Search for the cell housing the specified text and yield its (X, Y) center coordinate. 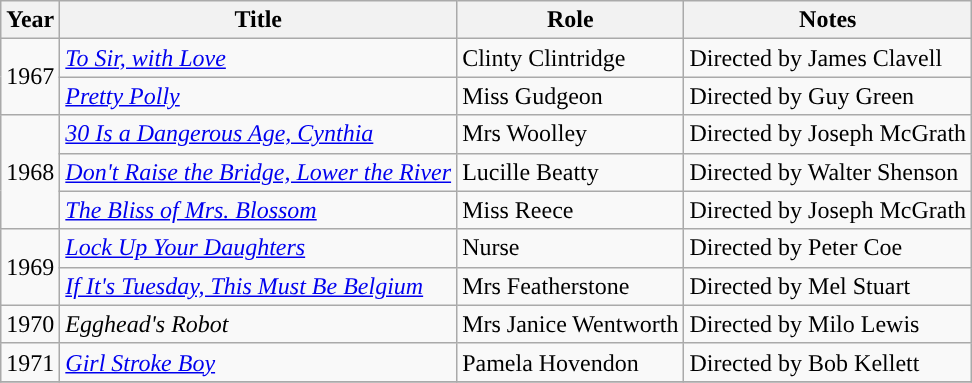
Lock Up Your Daughters (258, 248)
1970 (30, 324)
Directed by James Clavell (828, 58)
Year (30, 20)
Don't Raise the Bridge, Lower the River (258, 172)
Pamela Hovendon (570, 362)
1971 (30, 362)
If It's Tuesday, This Must Be Belgium (258, 286)
Directed by Guy Green (828, 96)
To Sir, with Love (258, 58)
Pretty Polly (258, 96)
Clinty Clintridge (570, 58)
Role (570, 20)
Directed by Mel Stuart (828, 286)
Directed by Milo Lewis (828, 324)
Lucille Beatty (570, 172)
Mrs Janice Wentworth (570, 324)
1969 (30, 267)
Egghead's Robot (258, 324)
Mrs Featherstone (570, 286)
30 Is a Dangerous Age, Cynthia (258, 134)
Notes (828, 20)
Miss Gudgeon (570, 96)
Mrs Woolley (570, 134)
Directed by Walter Shenson (828, 172)
Nurse (570, 248)
Title (258, 20)
Girl Stroke Boy (258, 362)
Directed by Peter Coe (828, 248)
Directed by Bob Kellett (828, 362)
1968 (30, 172)
1967 (30, 77)
Miss Reece (570, 210)
The Bliss of Mrs. Blossom (258, 210)
